Locate the cell with the specified text and output its [X, Y] center coordinate. 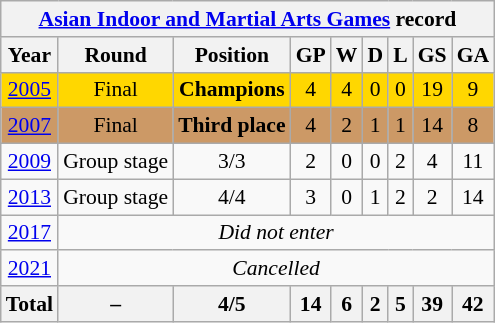
3 [311, 197]
Asian Indoor and Martial Arts Games record [248, 19]
8 [474, 126]
2017 [30, 233]
2013 [30, 197]
2007 [30, 126]
Position [232, 55]
Year [30, 55]
39 [432, 304]
9 [474, 90]
4/5 [232, 304]
W [347, 55]
5 [400, 304]
19 [432, 90]
42 [474, 304]
Total [30, 304]
– [116, 304]
3/3 [232, 162]
6 [347, 304]
GP [311, 55]
Did not enter [276, 233]
L [400, 55]
GA [474, 55]
GS [432, 55]
Champions [232, 90]
2009 [30, 162]
11 [474, 162]
Round [116, 55]
2005 [30, 90]
Third place [232, 126]
4/4 [232, 197]
D [375, 55]
Cancelled [276, 269]
2021 [30, 269]
